Search for the cell housing the specified text and yield its [X, Y] center coordinate. 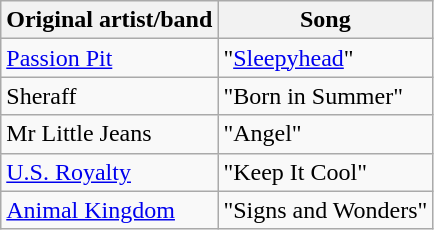
U.S. Royalty [110, 172]
Animal Kingdom [110, 210]
"Signs and Wonders" [326, 210]
Passion Pit [110, 58]
Song [326, 20]
"Keep It Cool" [326, 172]
"Sleepyhead" [326, 58]
"Angel" [326, 134]
Mr Little Jeans [110, 134]
Sheraff [110, 96]
"Born in Summer" [326, 96]
Original artist/band [110, 20]
